Search for the cell housing the specified text and yield its (X, Y) center coordinate. 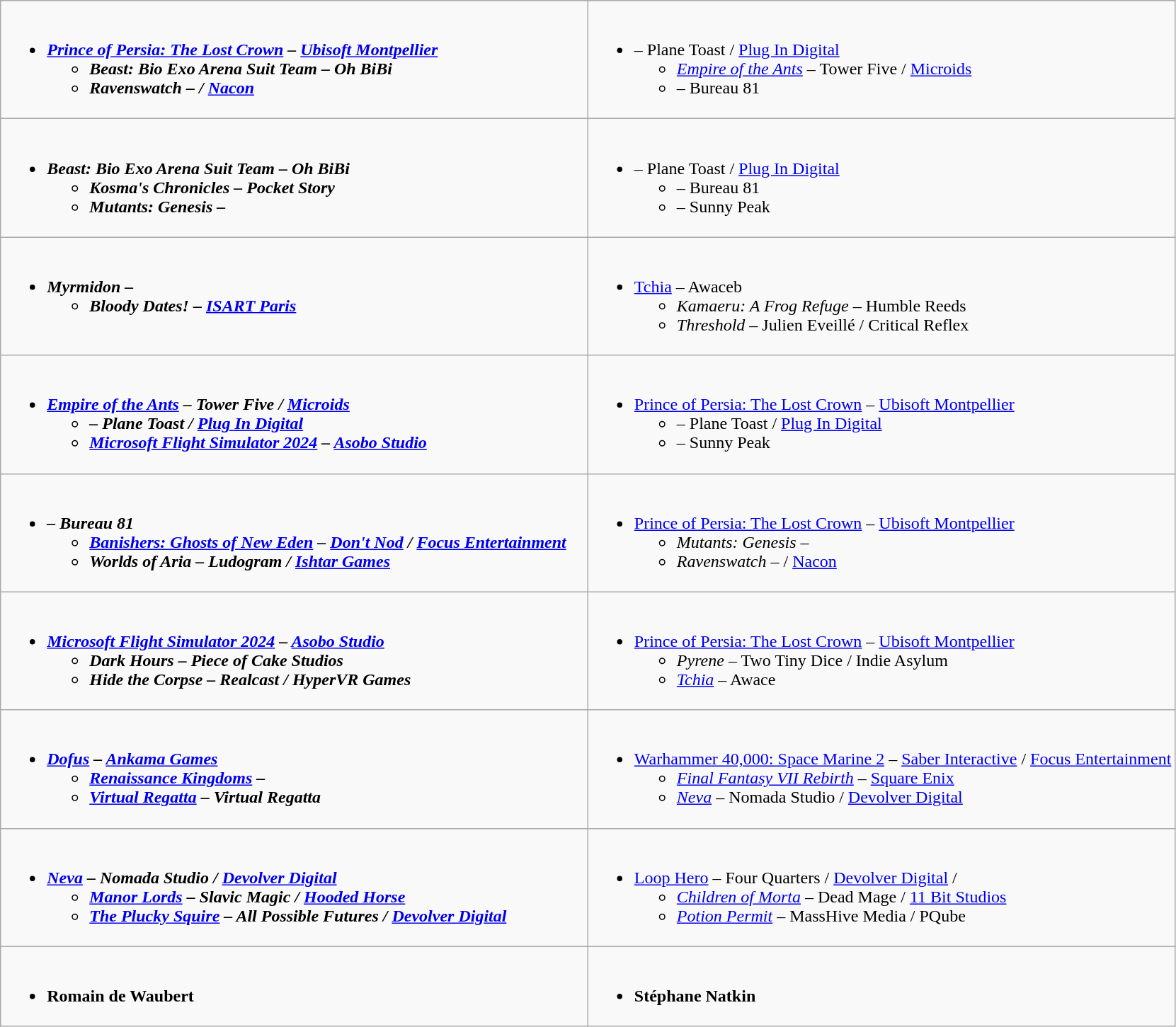
Neva – Nomada Studio / Devolver DigitalManor Lords – Slavic Magic / Hooded HorseThe Plucky Squire – All Possible Futures / Devolver Digital (295, 888)
Microsoft Flight Simulator 2024 – Asobo StudioDark Hours – Piece of Cake StudiosHide the Corpse – Realcast / HyperVR Games (295, 651)
Romain de Waubert (295, 987)
Beast: Bio Exo Arena Suit Team – Oh BiBiKosma's Chronicles – Pocket StoryMutants: Genesis – (295, 178)
Loop Hero – Four Quarters / Devolver Digital / Children of Morta – Dead Mage / 11 Bit StudiosPotion Permit – MassHive Media / PQube (881, 888)
– Plane Toast / Plug In DigitalEmpire of the Ants – Tower Five / Microids – Bureau 81 (881, 59)
Myrmidon – Bloody Dates! – ISART Paris (295, 296)
– Plane Toast / Plug In Digital – Bureau 81 – Sunny Peak (881, 178)
Stéphane Natkin (881, 987)
Dofus – Ankama GamesRenaissance Kingdoms – Virtual Regatta – Virtual Regatta (295, 769)
Prince of Persia: The Lost Crown – Ubisoft MontpellierBeast: Bio Exo Arena Suit Team – Oh BiBiRavenswatch – / Nacon (295, 59)
– Bureau 81Banishers: Ghosts of New Eden – Don't Nod / Focus EntertainmentWorlds of Aria – Ludogram / Ishtar Games (295, 532)
Prince of Persia: The Lost Crown – Ubisoft Montpellier – Plane Toast / Plug In Digital – Sunny Peak (881, 415)
Prince of Persia: The Lost Crown – Ubisoft MontpellierMutants: Genesis – Ravenswatch – / Nacon (881, 532)
Tchia – AwacebKamaeru: A Frog Refuge – Humble ReedsThreshold – Julien Eveillé / Critical Reflex (881, 296)
Prince of Persia: The Lost Crown – Ubisoft MontpellierPyrene – Two Tiny Dice / Indie AsylumTchia – Awace (881, 651)
Empire of the Ants – Tower Five / Microids – Plane Toast / Plug In DigitalMicrosoft Flight Simulator 2024 – Asobo Studio (295, 415)
